Detect which cell encompasses the target text, then output its [x, y] center coordinate. 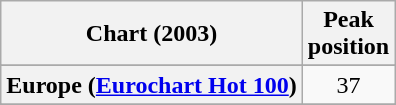
Europe (Eurochart Hot 100) [152, 85]
Chart (2003) [152, 34]
Peakposition [348, 34]
37 [348, 85]
